Detect which cell encompasses the target text, then output its [x, y] center coordinate. 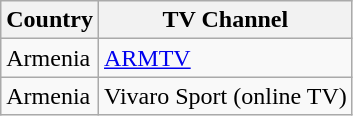
Country [50, 20]
Vivaro Sport (online TV) [225, 96]
TV Channel [225, 20]
ARMTV [225, 58]
